Provide the (X, Y) coordinate of the cell's center where the given text is located.  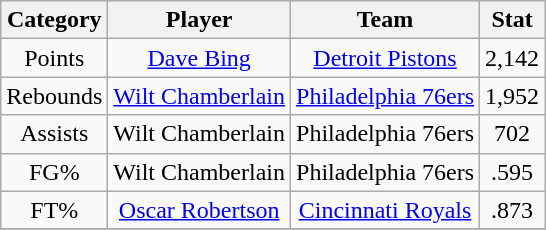
Player (200, 20)
Cincinnati Royals (386, 210)
2,142 (512, 58)
Category (54, 20)
Team (386, 20)
Assists (54, 134)
1,952 (512, 96)
.873 (512, 210)
Oscar Robertson (200, 210)
FT% (54, 210)
Points (54, 58)
Stat (512, 20)
Detroit Pistons (386, 58)
.595 (512, 172)
Rebounds (54, 96)
Dave Bing (200, 58)
FG% (54, 172)
702 (512, 134)
